Output the [X, Y] coordinate of the center of the cell containing the given text.  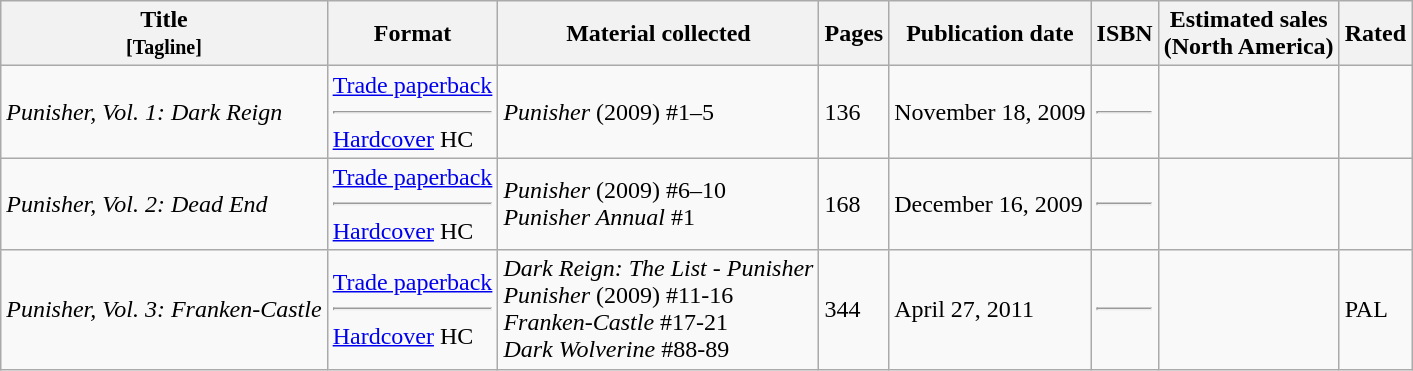
April 27, 2011 [990, 310]
ISBN [1124, 34]
168 [854, 204]
Punisher (2009) #1–5 [658, 112]
Punisher, Vol. 1: Dark Reign [164, 112]
Dark Reign: The List - PunisherPunisher (2009) #11-16Franken-Castle #17-21Dark Wolverine #88-89 [658, 310]
Estimated sales(North America) [1248, 34]
Title[Tagline] [164, 34]
December 16, 2009 [990, 204]
136 [854, 112]
Publication date [990, 34]
344 [854, 310]
Pages [854, 34]
Format [412, 34]
November 18, 2009 [990, 112]
Punisher, Vol. 2: Dead End [164, 204]
Rated [1375, 34]
Punisher, Vol. 3: Franken-Castle [164, 310]
PAL [1375, 310]
Material collected [658, 34]
Punisher (2009) #6–10Punisher Annual #1 [658, 204]
